Pinpoint the cell where the given text exists, returning its [X, Y] midpoint coordinate. 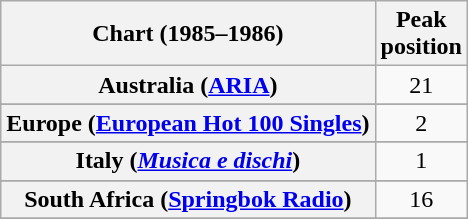
2 [421, 123]
Europe (European Hot 100 Singles) [188, 123]
South Africa (Springbok Radio) [188, 199]
Chart (1985–1986) [188, 34]
16 [421, 199]
Peakposition [421, 34]
Italy (Musica e dischi) [188, 161]
21 [421, 85]
1 [421, 161]
Australia (ARIA) [188, 85]
